For the text-containing cell, return its midpoint in [X, Y] coordinate format. 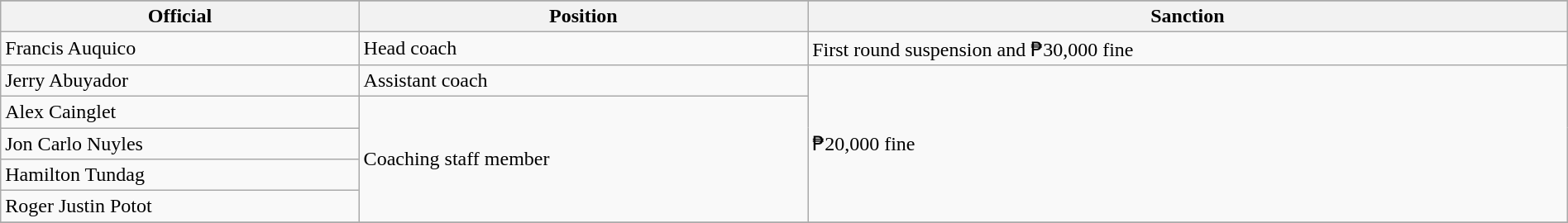
Roger Justin Potot [180, 206]
Hamilton Tundag [180, 175]
Coaching staff member [584, 159]
Jon Carlo Nuyles [180, 143]
₱20,000 fine [1188, 143]
Position [584, 17]
Jerry Abuyador [180, 80]
Sanction [1188, 17]
Francis Auquico [180, 49]
Assistant coach [584, 80]
First round suspension and ₱30,000 fine [1188, 49]
Alex Cainglet [180, 111]
Head coach [584, 49]
Official [180, 17]
